Pinpoint the cell where the given text exists, returning its (x, y) midpoint coordinate. 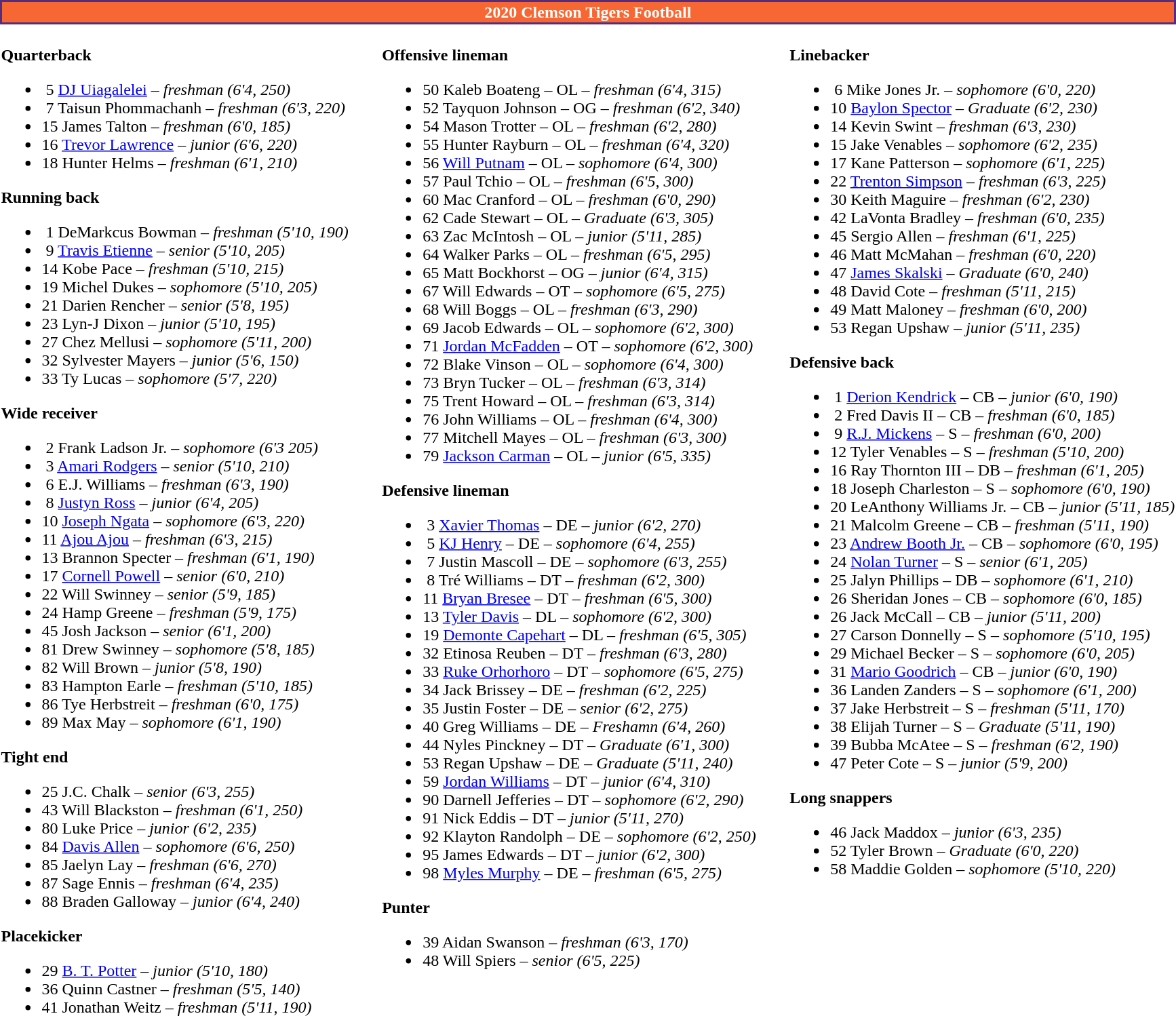
2020 Clemson Tigers Football (588, 12)
